Locate the cell with the specified text and output its [X, Y] center coordinate. 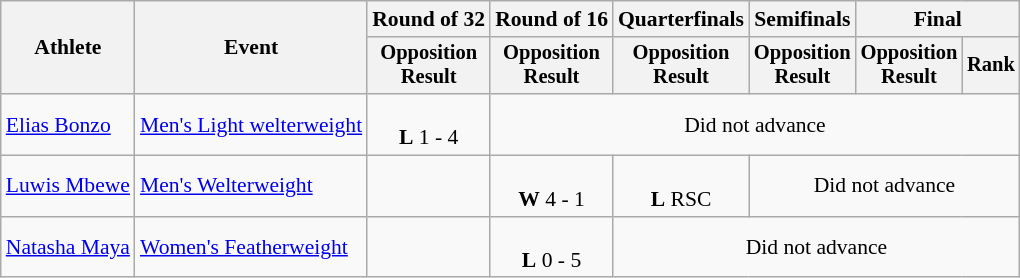
W 4 - 1 [552, 186]
Semifinals [802, 19]
Round of 16 [552, 19]
Athlete [68, 48]
Men's Welterweight [251, 186]
Luwis Mbewe [68, 186]
Final [938, 19]
Elias Bonzo [68, 124]
L RSC [681, 186]
Natasha Maya [68, 248]
Men's Light welterweight [251, 124]
Quarterfinals [681, 19]
Round of 32 [428, 19]
Rank [991, 66]
Women's Featherweight [251, 248]
L 0 - 5 [552, 248]
Event [251, 48]
L 1 - 4 [428, 124]
